Locate the cell with the specified text and output its [X, Y] center coordinate. 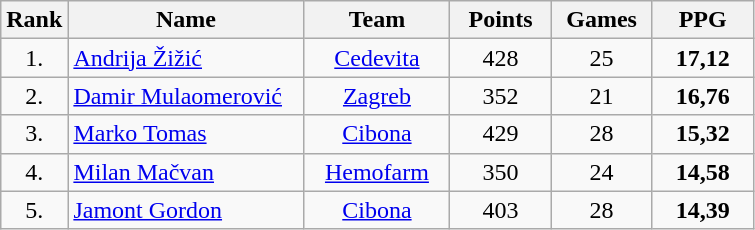
Zagreb [377, 96]
Rank [34, 20]
3. [34, 134]
25 [602, 58]
Cedevita [377, 58]
352 [500, 96]
Hemofarm [377, 172]
Team [377, 20]
16,76 [702, 96]
15,32 [702, 134]
1. [34, 58]
24 [602, 172]
Marko Tomas [186, 134]
Damir Mulaomerović [186, 96]
Games [602, 20]
2. [34, 96]
Andrija Žižić [186, 58]
429 [500, 134]
Milan Mačvan [186, 172]
14,58 [702, 172]
403 [500, 210]
Points [500, 20]
21 [602, 96]
Jamont Gordon [186, 210]
4. [34, 172]
PPG [702, 20]
17,12 [702, 58]
428 [500, 58]
Name [186, 20]
350 [500, 172]
5. [34, 210]
14,39 [702, 210]
